Identify which cell holds the provided text, then report its [X, Y] central coordinate. 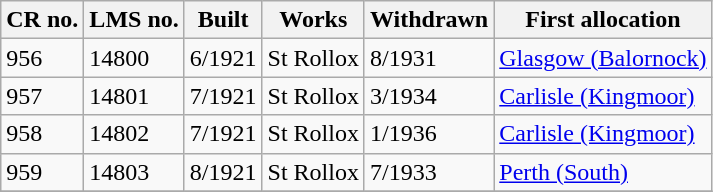
Withdrawn [428, 20]
LMS no. [134, 20]
14802 [134, 134]
6/1921 [223, 58]
CR no. [42, 20]
First allocation [603, 20]
7/1933 [428, 172]
957 [42, 96]
956 [42, 58]
Works [313, 20]
1/1936 [428, 134]
8/1931 [428, 58]
14803 [134, 172]
14800 [134, 58]
14801 [134, 96]
958 [42, 134]
Glasgow (Balornock) [603, 58]
8/1921 [223, 172]
959 [42, 172]
Built [223, 20]
3/1934 [428, 96]
Perth (South) [603, 172]
